Search for the cell housing the specified text and yield its [X, Y] center coordinate. 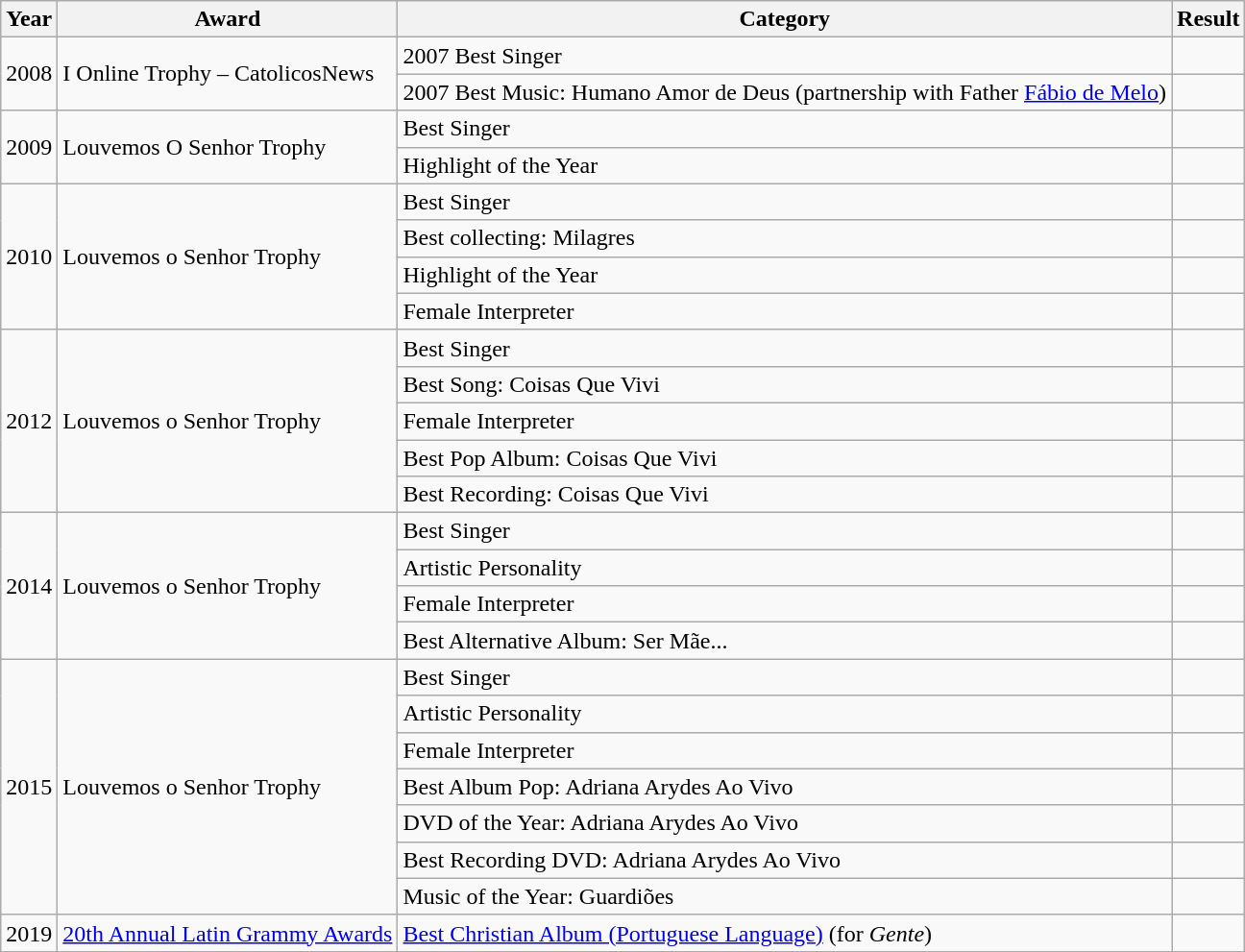
2007 Best Singer [785, 56]
Result [1208, 19]
I Online Trophy – CatolicosNews [228, 74]
Best collecting: Milagres [785, 238]
Best Christian Album (Portuguese Language) (for Gente) [785, 933]
Year [29, 19]
Award [228, 19]
2008 [29, 74]
Best Album Pop: Adriana Arydes Ao Vivo [785, 787]
2015 [29, 787]
2010 [29, 256]
20th Annual Latin Grammy Awards [228, 933]
2012 [29, 421]
2019 [29, 933]
2014 [29, 586]
Best Pop Album: Coisas Que Vivi [785, 458]
Louvemos O Senhor Trophy [228, 147]
Music of the Year: Guardiões [785, 896]
Best Recording: Coisas Que Vivi [785, 495]
Best Recording DVD: Adriana Arydes Ao Vivo [785, 860]
Category [785, 19]
Best Alternative Album: Ser Mãe... [785, 641]
2009 [29, 147]
DVD of the Year: Adriana Arydes Ao Vivo [785, 823]
Best Song: Coisas Que Vivi [785, 384]
2007 Best Music: Humano Amor de Deus (partnership with Father Fábio de Melo) [785, 92]
